Find where the given text appears and provide that cell's center as [X, Y] coordinate. 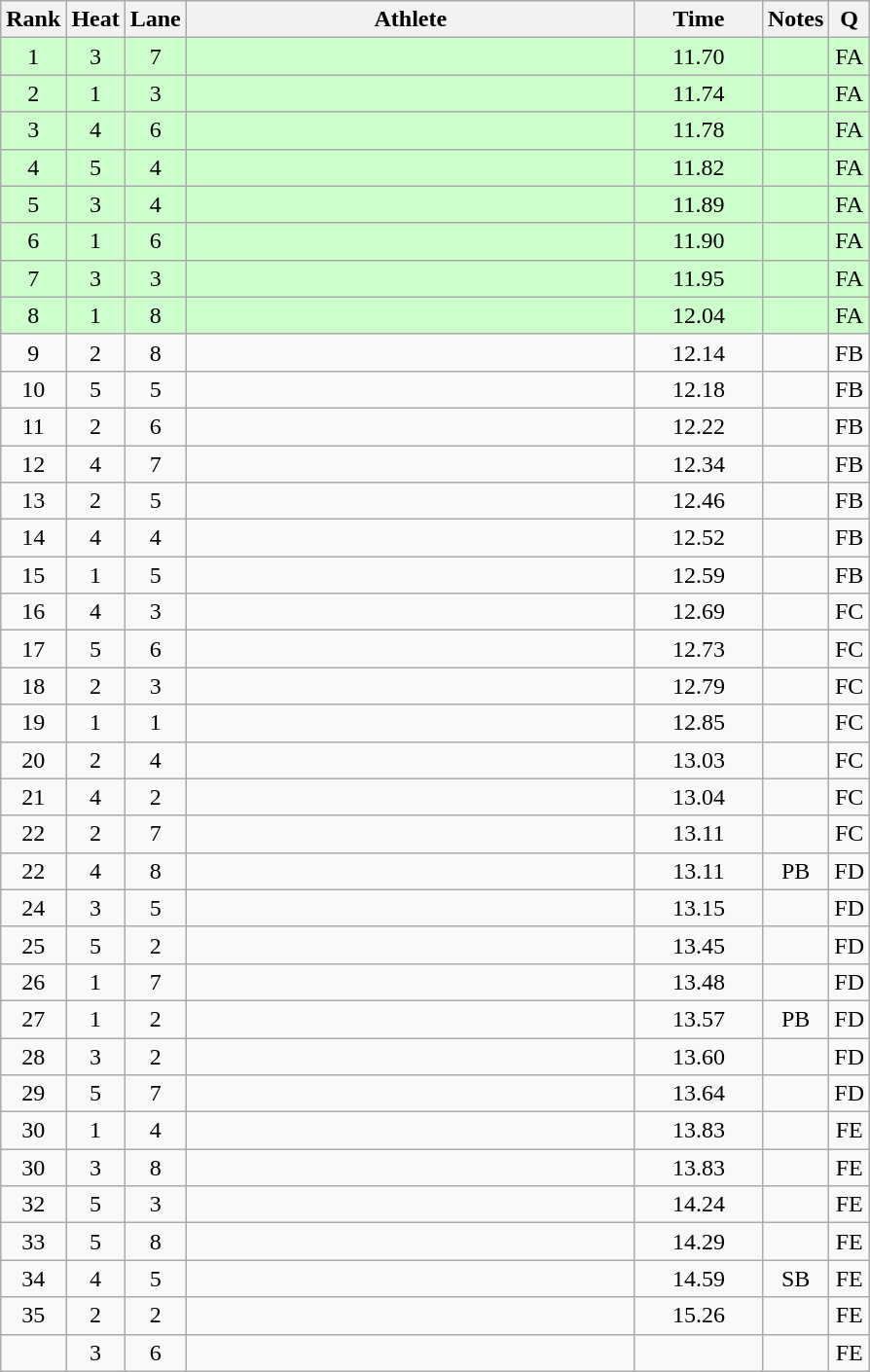
Heat [95, 19]
26 [33, 982]
11.89 [699, 204]
Rank [33, 19]
11.90 [699, 241]
12.52 [699, 538]
27 [33, 1019]
12.59 [699, 575]
19 [33, 723]
Athlete [411, 19]
24 [33, 908]
9 [33, 352]
12.04 [699, 315]
13.03 [699, 760]
25 [33, 945]
13.48 [699, 982]
15.26 [699, 1316]
13.57 [699, 1019]
14 [33, 538]
35 [33, 1316]
16 [33, 612]
12.34 [699, 464]
11.70 [699, 56]
SB [795, 1279]
11.74 [699, 93]
12.79 [699, 686]
11.78 [699, 130]
10 [33, 389]
13.60 [699, 1056]
Time [699, 19]
18 [33, 686]
11 [33, 426]
Q [850, 19]
20 [33, 760]
32 [33, 1205]
12.18 [699, 389]
14.29 [699, 1242]
Lane [156, 19]
21 [33, 797]
12 [33, 464]
13.64 [699, 1094]
28 [33, 1056]
12.69 [699, 612]
15 [33, 575]
13.04 [699, 797]
Notes [795, 19]
34 [33, 1279]
13.45 [699, 945]
13 [33, 501]
33 [33, 1242]
12.85 [699, 723]
12.14 [699, 352]
29 [33, 1094]
14.59 [699, 1279]
14.24 [699, 1205]
11.95 [699, 278]
12.46 [699, 501]
12.73 [699, 649]
17 [33, 649]
13.15 [699, 908]
11.82 [699, 167]
12.22 [699, 426]
